Search for the cell housing the specified text and yield its [X, Y] center coordinate. 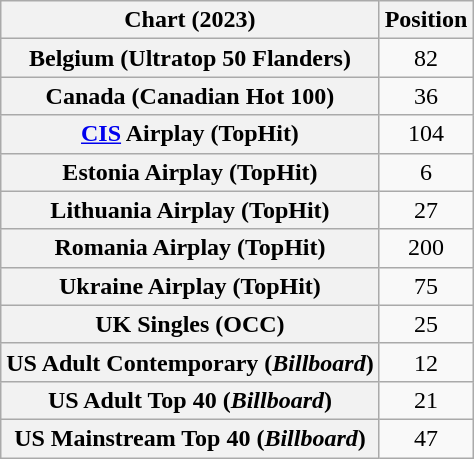
12 [426, 362]
36 [426, 96]
Romania Airplay (TopHit) [190, 248]
104 [426, 134]
US Adult Contemporary (Billboard) [190, 362]
US Mainstream Top 40 (Billboard) [190, 438]
Lithuania Airplay (TopHit) [190, 210]
Chart (2023) [190, 20]
6 [426, 172]
Position [426, 20]
Estonia Airplay (TopHit) [190, 172]
Belgium (Ultratop 50 Flanders) [190, 58]
US Adult Top 40 (Billboard) [190, 400]
UK Singles (OCC) [190, 324]
82 [426, 58]
25 [426, 324]
CIS Airplay (TopHit) [190, 134]
21 [426, 400]
75 [426, 286]
Canada (Canadian Hot 100) [190, 96]
27 [426, 210]
47 [426, 438]
200 [426, 248]
Ukraine Airplay (TopHit) [190, 286]
